Capture the cell that displays the provided text and extract its (X, Y) central coordinate. 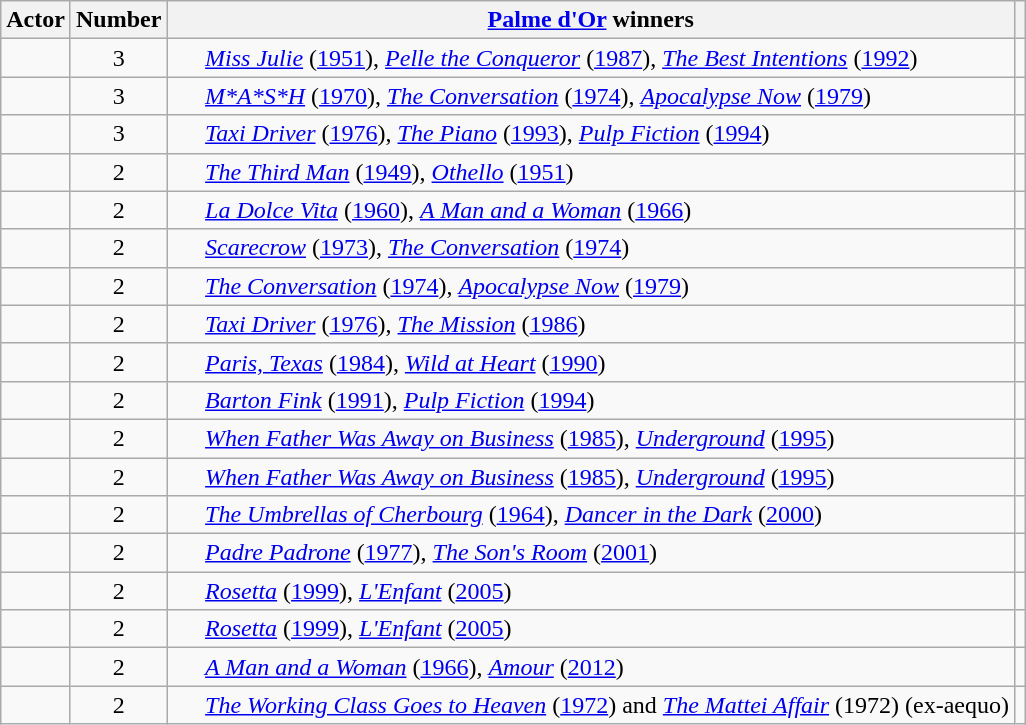
Number (118, 20)
Taxi Driver (1976), The Piano (1993), Pulp Fiction (1994) (591, 134)
Paris, Texas (1984), Wild at Heart (1990) (591, 362)
Barton Fink (1991), Pulp Fiction (1994) (591, 400)
The Umbrellas of Cherbourg (1964), Dancer in the Dark (2000) (591, 515)
The Third Man (1949), Othello (1951) (591, 172)
The Working Class Goes to Heaven (1972) and The Mattei Affair (1972) (ex-aequo) (591, 705)
Taxi Driver (1976), The Mission (1986) (591, 324)
Palme d'Or winners (591, 20)
Scarecrow (1973), The Conversation (1974) (591, 248)
M*A*S*H (1970), The Conversation (1974), Apocalypse Now (1979) (591, 96)
Actor (36, 20)
A Man and a Woman (1966), Amour (2012) (591, 667)
Miss Julie (1951), Pelle the Conqueror (1987), The Best Intentions (1992) (591, 58)
Padre Padrone (1977), The Son's Room (2001) (591, 553)
The Conversation (1974), Apocalypse Now (1979) (591, 286)
La Dolce Vita (1960), A Man and a Woman (1966) (591, 210)
